Output the (X, Y) coordinate of the center of the cell containing the given text.  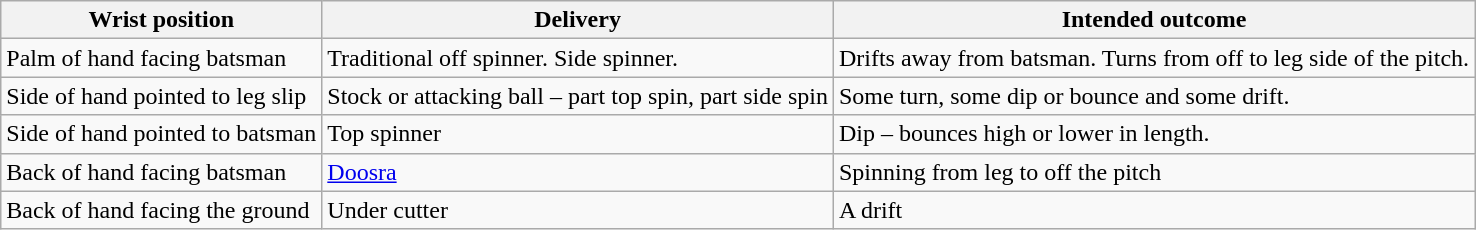
Some turn, some dip or bounce and some drift. (1154, 96)
Back of hand facing batsman (162, 172)
Intended outcome (1154, 20)
Side of hand pointed to batsman (162, 134)
Top spinner (578, 134)
A drift (1154, 210)
Side of hand pointed to leg slip (162, 96)
Drifts away from batsman. Turns from off to leg side of the pitch. (1154, 58)
Palm of hand facing batsman (162, 58)
Stock or attacking ball – part top spin, part side spin (578, 96)
Wrist position (162, 20)
Delivery (578, 20)
Traditional off spinner. Side spinner. (578, 58)
Under cutter (578, 210)
Doosra (578, 172)
Back of hand facing the ground (162, 210)
Spinning from leg to off the pitch (1154, 172)
Dip – bounces high or lower in length. (1154, 134)
